Search for the cell housing the specified text and yield its [X, Y] center coordinate. 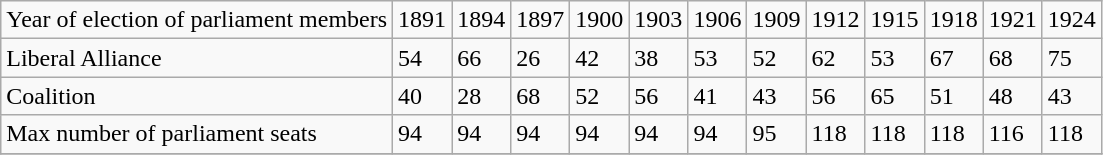
54 [422, 58]
42 [600, 58]
116 [1012, 134]
51 [954, 96]
1900 [600, 20]
75 [1072, 58]
1909 [776, 20]
Liberal Alliance [197, 58]
1915 [894, 20]
1891 [422, 20]
1918 [954, 20]
Max number of parliament seats [197, 134]
66 [482, 58]
1903 [658, 20]
65 [894, 96]
1906 [718, 20]
38 [658, 58]
40 [422, 96]
41 [718, 96]
26 [540, 58]
67 [954, 58]
1924 [1072, 20]
28 [482, 96]
1912 [836, 20]
95 [776, 134]
62 [836, 58]
Year of election of parliament members [197, 20]
Coalition [197, 96]
1894 [482, 20]
1897 [540, 20]
48 [1012, 96]
1921 [1012, 20]
